For the text-containing cell, return its midpoint in [X, Y] coordinate format. 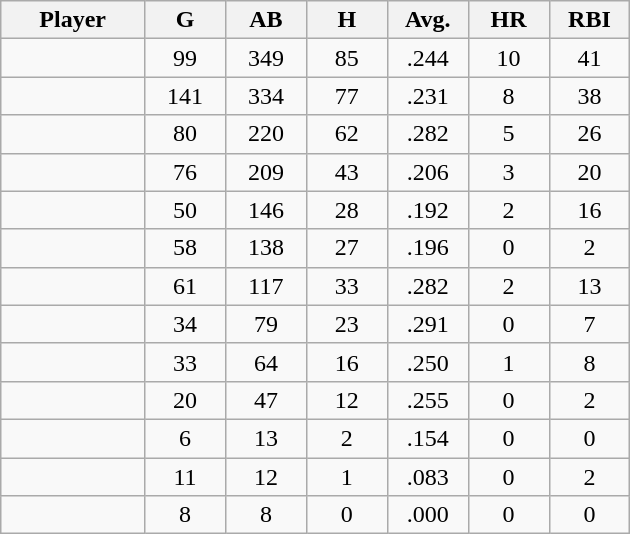
Player [73, 20]
117 [266, 286]
85 [346, 58]
10 [508, 58]
43 [346, 172]
141 [186, 96]
HR [508, 20]
62 [346, 134]
77 [346, 96]
H [346, 20]
.083 [428, 477]
209 [266, 172]
58 [186, 248]
27 [346, 248]
138 [266, 248]
220 [266, 134]
61 [186, 286]
47 [266, 400]
.154 [428, 438]
.196 [428, 248]
.192 [428, 210]
50 [186, 210]
.255 [428, 400]
6 [186, 438]
334 [266, 96]
23 [346, 324]
34 [186, 324]
.231 [428, 96]
11 [186, 477]
3 [508, 172]
26 [590, 134]
.000 [428, 515]
79 [266, 324]
RBI [590, 20]
38 [590, 96]
99 [186, 58]
64 [266, 362]
.244 [428, 58]
76 [186, 172]
349 [266, 58]
5 [508, 134]
AB [266, 20]
.291 [428, 324]
.250 [428, 362]
28 [346, 210]
41 [590, 58]
G [186, 20]
7 [590, 324]
146 [266, 210]
.206 [428, 172]
Avg. [428, 20]
80 [186, 134]
